Determine the [x, y] coordinate at the center of the cell enclosing the given text.  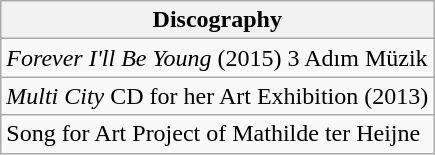
Multi City CD for her Art Exhibition (2013) [218, 96]
Forever I'll Be Young (2015) 3 Adım Müzik [218, 58]
Discography [218, 20]
Song for Art Project of Mathilde ter Heijne [218, 134]
